Locate the cell with the specified text and output its [x, y] center coordinate. 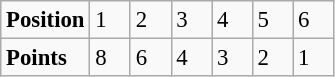
8 [110, 58]
Position [46, 20]
5 [272, 20]
Points [46, 58]
